Scan for the cell matching the given text and deliver its [x, y] coordinate at center. 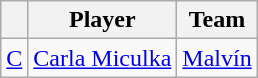
Team [217, 20]
Player [102, 20]
C [14, 58]
Malvín [217, 58]
Carla Miculka [102, 58]
